Return the [X, Y] coordinate for the center point of the cell that contains the specified text.  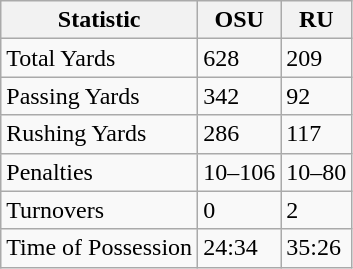
Total Yards [100, 58]
628 [240, 58]
92 [316, 96]
Penalties [100, 172]
2 [316, 210]
24:34 [240, 248]
0 [240, 210]
35:26 [316, 248]
OSU [240, 20]
10–80 [316, 172]
117 [316, 134]
Statistic [100, 20]
209 [316, 58]
Time of Possession [100, 248]
286 [240, 134]
RU [316, 20]
Passing Yards [100, 96]
342 [240, 96]
Turnovers [100, 210]
Rushing Yards [100, 134]
10–106 [240, 172]
